For the text-containing cell, return its midpoint in [x, y] coordinate format. 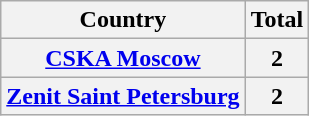
CSKA Moscow [123, 58]
Total [277, 20]
Country [123, 20]
Zenit Saint Petersburg [123, 96]
